Find where the given text appears and provide that cell's center as (x, y) coordinate. 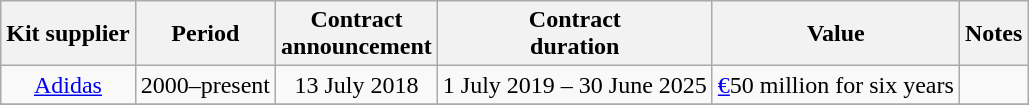
2000–present (205, 85)
€50 million for six years (836, 85)
13 July 2018 (357, 85)
Value (836, 34)
1 July 2019 – 30 June 2025 (574, 85)
Adidas (68, 85)
Notes (993, 34)
Kit supplier (68, 34)
Contractannouncement (357, 34)
Period (205, 34)
Contractduration (574, 34)
